Search for the cell housing the specified text and yield its (X, Y) center coordinate. 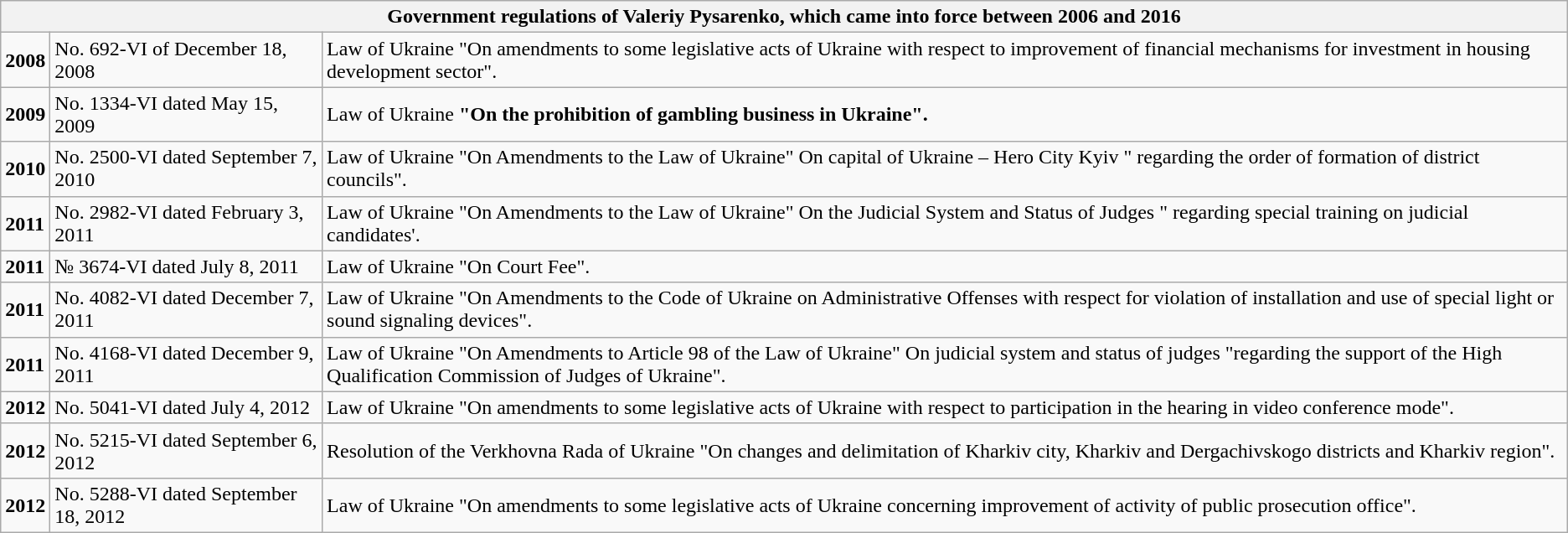
No. 5288-VI dated September 18, 2012 (186, 505)
2009 (25, 114)
No. 4168-VI dated December 9, 2011 (186, 364)
No. 2500-VI dated September 7, 2010 (186, 169)
No. 5041-VI dated July 4, 2012 (186, 407)
Resolution of the Verkhovna Rada of Ukraine "On changes and delimitation of Kharkiv city, Kharkiv and Dergachivskogo districts and Kharkiv region". (945, 451)
2008 (25, 60)
2010 (25, 169)
Law of Ukraine "On amendments to some legislative acts of Ukraine with respect to participation in the hearing in video conference mode". (945, 407)
No. 692-VI of December 18, 2008 (186, 60)
Law of Ukraine "On amendments to some legislative acts of Ukraine concerning improvement of activity of public prosecution office". (945, 505)
No. 5215-VI dated September 6, 2012 (186, 451)
Government regulations of Valeriy Pysarenko, which came into force between 2006 and 2016 (784, 17)
No. 4082-VI dated December 7, 2011 (186, 310)
No. 1334-VI dated May 15, 2009 (186, 114)
№ 3674-VI dated July 8, 2011 (186, 266)
Law of Ukraine "On Amendments to the Law of Ukraine" On capital of Ukraine – Hero City Kyiv " regarding the order of formation of district councils". (945, 169)
No. 2982-VI dated February 3, 2011 (186, 223)
Law of Ukraine "On Court Fee". (945, 266)
Law of Ukraine "On the prohibition of gambling business in Ukraine". (945, 114)
